Extract the [X, Y] coordinate from the center of the cell holding the provided text.  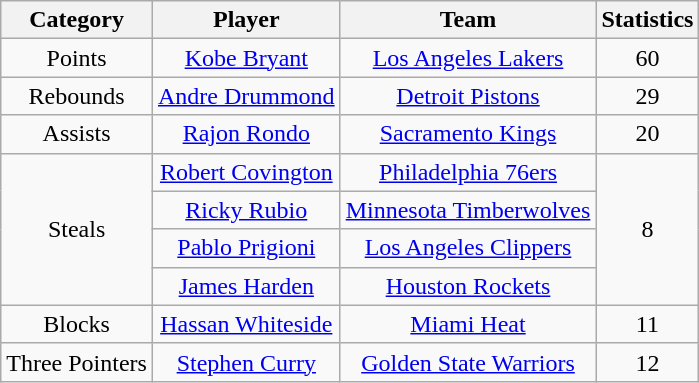
Ricky Rubio [246, 210]
Kobe Bryant [246, 58]
Robert Covington [246, 172]
Minnesota Timberwolves [468, 210]
Houston Rockets [468, 286]
Category [77, 20]
29 [648, 96]
Rebounds [77, 96]
Andre Drummond [246, 96]
Los Angeles Clippers [468, 248]
Detroit Pistons [468, 96]
12 [648, 362]
James Harden [246, 286]
11 [648, 324]
Points [77, 58]
8 [648, 229]
Los Angeles Lakers [468, 58]
Player [246, 20]
Stephen Curry [246, 362]
60 [648, 58]
Golden State Warriors [468, 362]
Sacramento Kings [468, 134]
Pablo Prigioni [246, 248]
Assists [77, 134]
Miami Heat [468, 324]
Philadelphia 76ers [468, 172]
Steals [77, 229]
20 [648, 134]
Statistics [648, 20]
Rajon Rondo [246, 134]
Blocks [77, 324]
Hassan Whiteside [246, 324]
Three Pointers [77, 362]
Team [468, 20]
